Provide the [X, Y] coordinate of the cell's center where the given text is located.  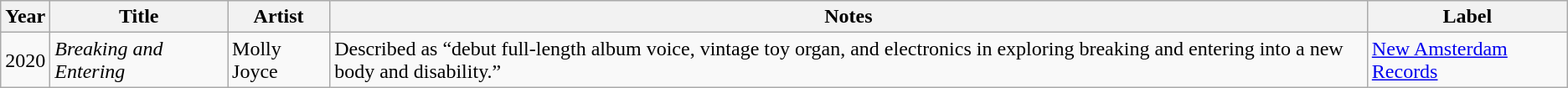
Molly Joyce [279, 60]
Breaking and Entering [139, 60]
2020 [25, 60]
Year [25, 17]
Notes [849, 17]
New Amsterdam Records [1467, 60]
Described as “debut full-length album voice, vintage toy organ, and electronics in exploring breaking and entering into a new body and disability.” [849, 60]
Title [139, 17]
Artist [279, 17]
Label [1467, 17]
